Pinpoint the cell where the given text exists, returning its [X, Y] midpoint coordinate. 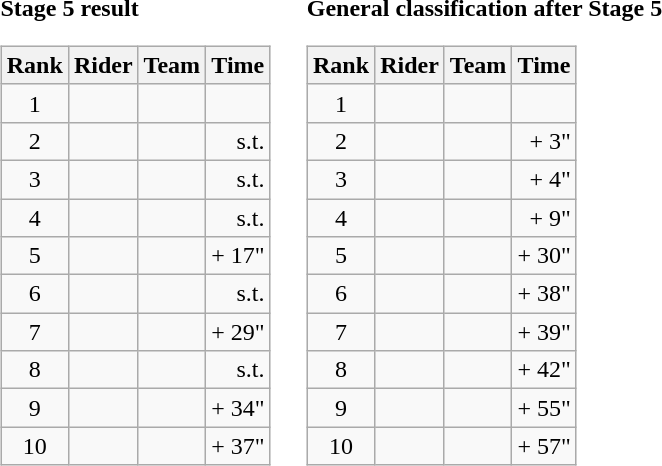
+ 55" [544, 408]
+ 29" [238, 332]
+ 34" [238, 408]
+ 42" [544, 370]
+ 30" [544, 256]
+ 4" [544, 179]
+ 39" [544, 332]
+ 38" [544, 294]
+ 3" [544, 141]
+ 9" [544, 217]
+ 57" [544, 446]
+ 37" [238, 446]
+ 17" [238, 256]
